Output the (x, y) coordinate of the center of the cell containing the given text.  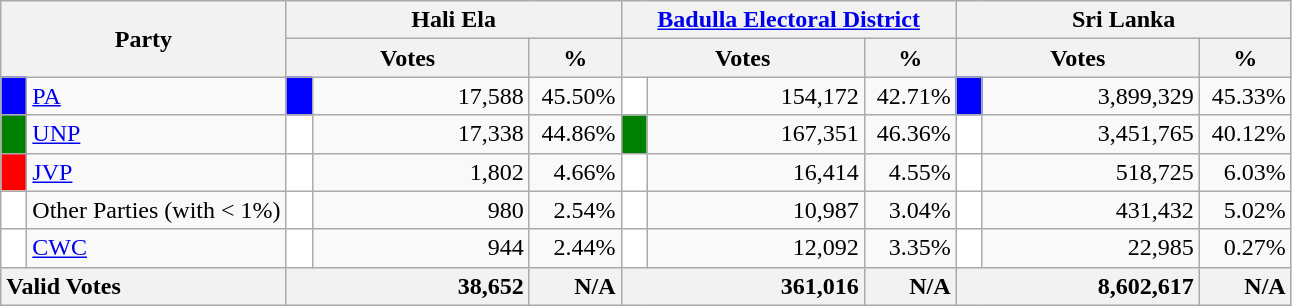
4.55% (910, 172)
167,351 (756, 134)
40.12% (1245, 134)
12,092 (756, 248)
1,802 (420, 172)
38,652 (408, 286)
0.27% (1245, 248)
154,172 (756, 96)
17,338 (420, 134)
3,899,329 (1090, 96)
4.66% (575, 172)
3.35% (910, 248)
Sri Lanka (1124, 20)
944 (420, 248)
10,987 (756, 210)
46.36% (910, 134)
16,414 (756, 172)
Other Parties (with < 1%) (156, 210)
361,016 (742, 286)
42.71% (910, 96)
CWC (156, 248)
17,588 (420, 96)
JVP (156, 172)
Hali Ela (454, 20)
Badulla Electoral District (788, 20)
8,602,617 (1078, 286)
PA (156, 96)
Valid Votes (144, 286)
3.04% (910, 210)
45.33% (1245, 96)
UNP (156, 134)
980 (420, 210)
22,985 (1090, 248)
518,725 (1090, 172)
45.50% (575, 96)
431,432 (1090, 210)
2.54% (575, 210)
5.02% (1245, 210)
Party (144, 39)
2.44% (575, 248)
3,451,765 (1090, 134)
44.86% (575, 134)
6.03% (1245, 172)
